Identify which cell holds the provided text, then report its (x, y) central coordinate. 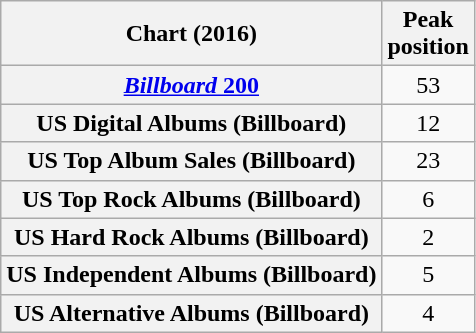
4 (428, 313)
23 (428, 161)
6 (428, 199)
Billboard 200 (192, 85)
US Hard Rock Albums (Billboard) (192, 237)
US Digital Albums (Billboard) (192, 123)
12 (428, 123)
US Top Rock Albums (Billboard) (192, 199)
US Independent Albums (Billboard) (192, 275)
Peakposition (428, 34)
2 (428, 237)
US Top Album Sales (Billboard) (192, 161)
53 (428, 85)
US Alternative Albums (Billboard) (192, 313)
5 (428, 275)
Chart (2016) (192, 34)
